Search for the cell housing the specified text and yield its (x, y) center coordinate. 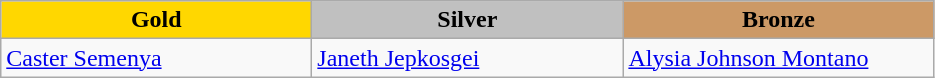
Caster Semenya (156, 58)
Alysia Johnson Montano (778, 58)
Gold (156, 20)
Janeth Jepkosgei (468, 58)
Silver (468, 20)
Bronze (778, 20)
